Search for the cell housing the specified text and yield its (x, y) center coordinate. 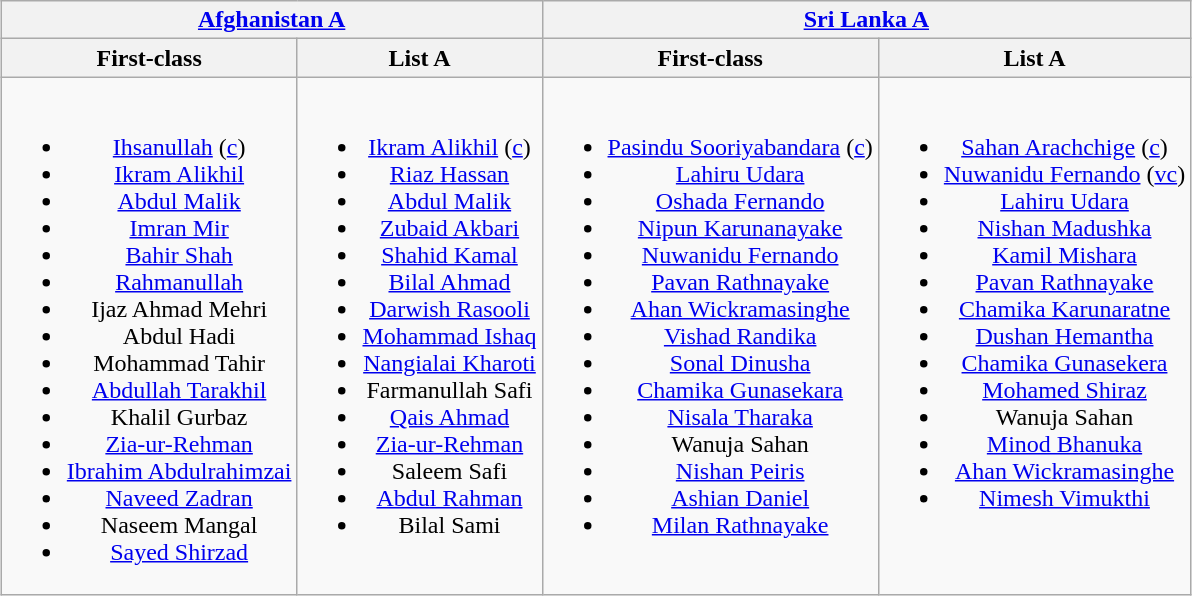
Afghanistan A (272, 20)
Sri Lanka A (866, 20)
